From the cell containing the given text, extract its center point as [X, Y] coordinate. 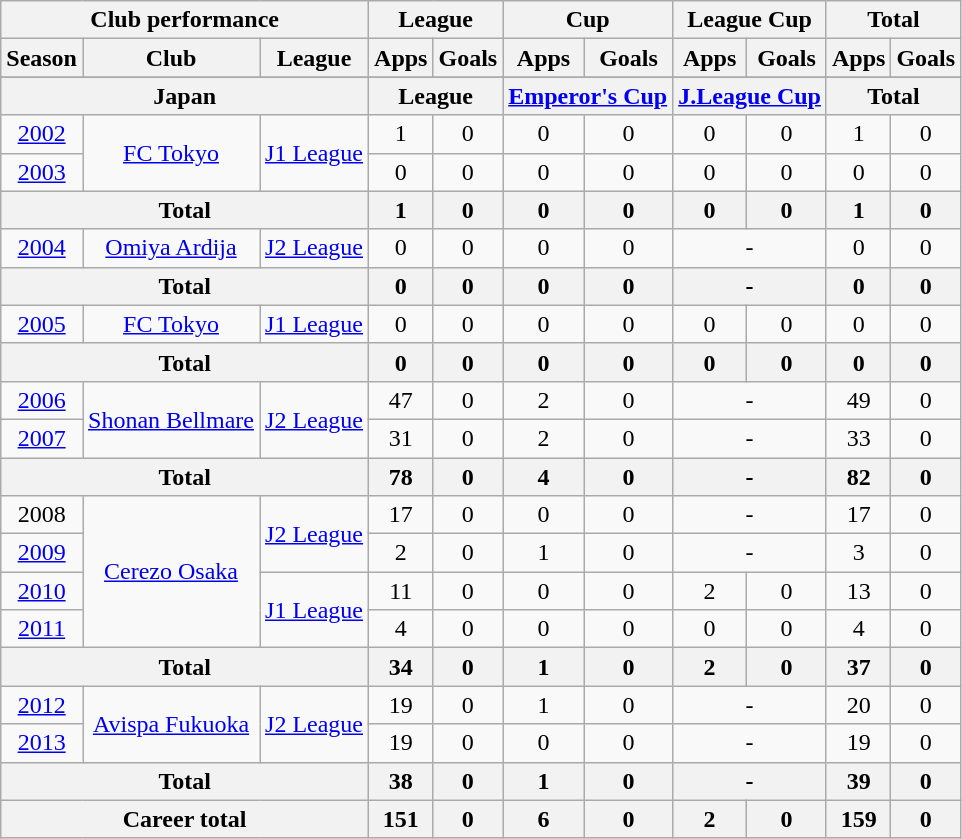
6 [544, 819]
34 [401, 667]
2006 [42, 400]
11 [401, 591]
2011 [42, 629]
2004 [42, 248]
49 [858, 400]
13 [858, 591]
2012 [42, 705]
2002 [42, 134]
33 [858, 438]
Season [42, 58]
2003 [42, 172]
20 [858, 705]
3 [858, 553]
37 [858, 667]
League Cup [750, 20]
159 [858, 819]
2007 [42, 438]
2010 [42, 591]
Emperor's Cup [588, 96]
Cerezo Osaka [170, 572]
2013 [42, 743]
2008 [42, 515]
Cup [588, 20]
38 [401, 781]
Club [170, 58]
2005 [42, 324]
Japan [185, 96]
151 [401, 819]
Avispa Fukuoka [170, 724]
Club performance [185, 20]
78 [401, 477]
Shonan Bellmare [170, 419]
82 [858, 477]
J.League Cup [750, 96]
Career total [185, 819]
Omiya Ardija [170, 248]
39 [858, 781]
47 [401, 400]
2009 [42, 553]
31 [401, 438]
